Provide the [X, Y] coordinate of the cell's center where the given text is located.  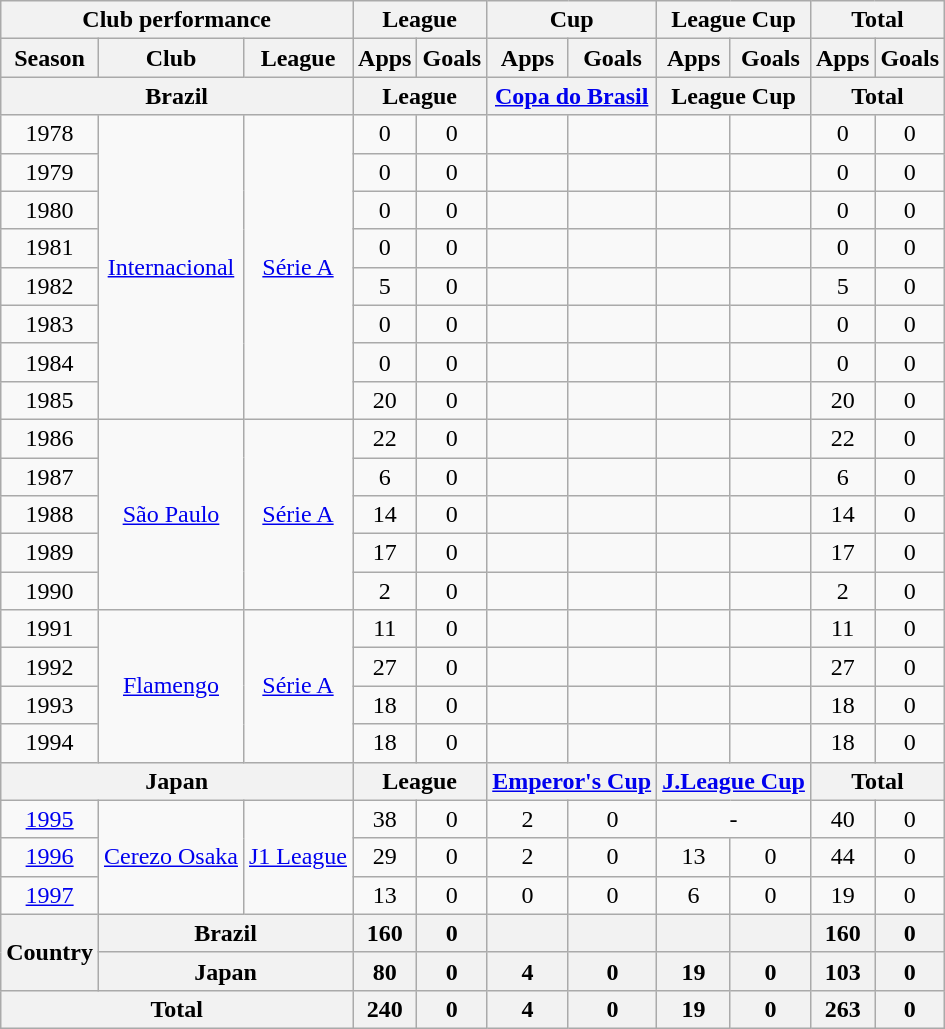
1993 [50, 705]
1983 [50, 324]
Club [170, 58]
J1 League [298, 857]
1986 [50, 438]
1979 [50, 172]
Season [50, 58]
40 [842, 819]
240 [385, 1009]
1987 [50, 477]
Cerezo Osaka [170, 857]
1996 [50, 857]
1997 [50, 895]
J.League Cup [734, 781]
1984 [50, 362]
103 [842, 971]
38 [385, 819]
44 [842, 857]
1985 [50, 400]
- [734, 819]
1980 [50, 210]
São Paulo [170, 514]
1981 [50, 248]
1990 [50, 591]
Club performance [177, 20]
1988 [50, 515]
1982 [50, 286]
1991 [50, 629]
Emperor's Cup [572, 781]
263 [842, 1009]
29 [385, 857]
1989 [50, 553]
Copa do Brasil [572, 96]
Cup [572, 20]
1995 [50, 819]
Country [50, 952]
1978 [50, 134]
Flamengo [170, 686]
1994 [50, 743]
Internacional [170, 267]
1992 [50, 667]
80 [385, 971]
